Determine the [x, y] coordinate at the center of the cell enclosing the given text.  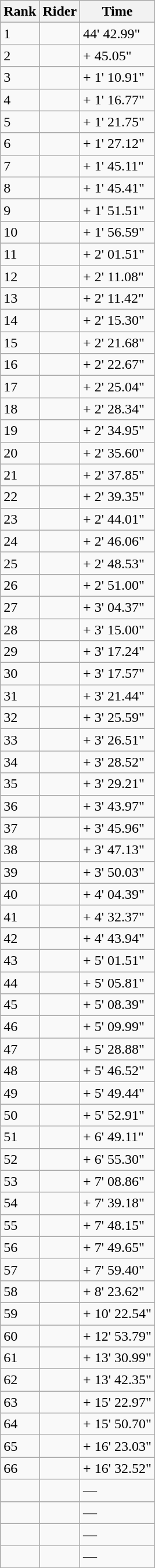
17 [20, 387]
+ 7' 59.40" [117, 1269]
64 [20, 1424]
12 [20, 277]
27 [20, 607]
26 [20, 585]
+ 13' 30.99" [117, 1358]
29 [20, 652]
48 [20, 1071]
+ 3' 29.21" [117, 784]
Rider [60, 12]
+ 5' 05.81" [117, 983]
19 [20, 431]
+ 3' 45.96" [117, 828]
+ 1' 45.41" [117, 188]
7 [20, 166]
31 [20, 696]
+ 1' 21.75" [117, 122]
+ 3' 21.44" [117, 696]
+ 2' 28.34" [117, 409]
+ 5' 52.91" [117, 1115]
+ 7' 48.15" [117, 1225]
+ 2' 37.85" [117, 475]
+ 45.05" [117, 56]
+ 5' 28.88" [117, 1049]
+ 3' 26.51" [117, 740]
+ 2' 46.06" [117, 541]
+ 6' 55.30" [117, 1159]
+ 2' 15.30" [117, 321]
6 [20, 144]
+ 3' 25.59" [117, 718]
24 [20, 541]
62 [20, 1380]
49 [20, 1093]
+ 12' 53.79" [117, 1335]
+ 3' 17.57" [117, 674]
+ 10' 22.54" [117, 1313]
Time [117, 12]
59 [20, 1313]
18 [20, 409]
+ 3' 04.37" [117, 607]
+ 15' 50.70" [117, 1424]
39 [20, 872]
+ 5' 09.99" [117, 1027]
51 [20, 1137]
33 [20, 740]
+ 5' 46.52" [117, 1071]
10 [20, 232]
55 [20, 1225]
+ 2' 11.42" [117, 299]
47 [20, 1049]
+ 5' 01.51" [117, 960]
38 [20, 850]
43 [20, 960]
+ 16' 23.03" [117, 1446]
+ 13' 42.35" [117, 1380]
+ 16' 32.52" [117, 1468]
1 [20, 34]
+ 4' 43.94" [117, 938]
+ 2' 21.68" [117, 343]
+ 5' 08.39" [117, 1005]
+ 3' 17.24" [117, 652]
61 [20, 1358]
20 [20, 453]
+ 1' 51.51" [117, 210]
42 [20, 938]
13 [20, 299]
44' 42.99" [117, 34]
15 [20, 343]
2 [20, 56]
+ 2' 01.51" [117, 254]
30 [20, 674]
57 [20, 1269]
9 [20, 210]
+ 3' 50.03" [117, 872]
34 [20, 762]
45 [20, 1005]
52 [20, 1159]
56 [20, 1247]
+ 2' 34.95" [117, 431]
36 [20, 806]
+ 3' 43.97" [117, 806]
35 [20, 784]
+ 3' 28.52" [117, 762]
+ 6' 49.11" [117, 1137]
66 [20, 1468]
+ 2' 11.08" [117, 277]
5 [20, 122]
3 [20, 78]
+ 4' 04.39" [117, 894]
46 [20, 1027]
21 [20, 475]
+ 1' 10.91" [117, 78]
+ 7' 08.86" [117, 1181]
8 [20, 188]
+ 7' 49.65" [117, 1247]
54 [20, 1203]
+ 5' 49.44" [117, 1093]
41 [20, 916]
40 [20, 894]
60 [20, 1335]
63 [20, 1402]
16 [20, 365]
+ 2' 35.60" [117, 453]
32 [20, 718]
+ 1' 56.59" [117, 232]
+ 1' 27.12" [117, 144]
65 [20, 1446]
25 [20, 563]
+ 2' 39.35" [117, 497]
Rank [20, 12]
58 [20, 1291]
+ 15' 22.97" [117, 1402]
+ 2' 51.00" [117, 585]
23 [20, 519]
22 [20, 497]
+ 1' 16.77" [117, 100]
53 [20, 1181]
+ 3' 15.00" [117, 629]
37 [20, 828]
50 [20, 1115]
44 [20, 983]
+ 2' 44.01" [117, 519]
+ 2' 48.53" [117, 563]
14 [20, 321]
+ 1' 45.11" [117, 166]
11 [20, 254]
28 [20, 629]
+ 2' 22.67" [117, 365]
+ 3' 47.13" [117, 850]
+ 4' 32.37" [117, 916]
+ 2' 25.04" [117, 387]
+ 7' 39.18" [117, 1203]
4 [20, 100]
+ 8' 23.62" [117, 1291]
